For the text-containing cell, return its midpoint in [X, Y] coordinate format. 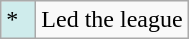
Led the league [112, 20]
* [18, 20]
